Locate the cell with the specified text and output its (X, Y) center coordinate. 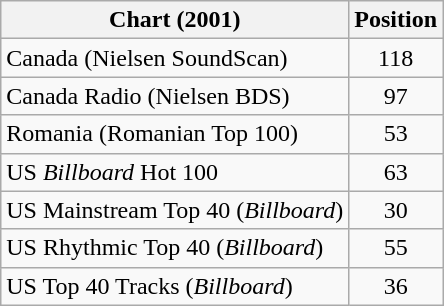
Romania (Romanian Top 100) (175, 134)
Position (396, 20)
Canada Radio (Nielsen BDS) (175, 96)
53 (396, 134)
63 (396, 172)
Canada (Nielsen SoundScan) (175, 58)
US Rhythmic Top 40 (Billboard) (175, 248)
US Billboard Hot 100 (175, 172)
118 (396, 58)
US Mainstream Top 40 (Billboard) (175, 210)
30 (396, 210)
US Top 40 Tracks (Billboard) (175, 286)
36 (396, 286)
97 (396, 96)
Chart (2001) (175, 20)
55 (396, 248)
